Determine the [X, Y] coordinate at the center of the cell enclosing the given text.  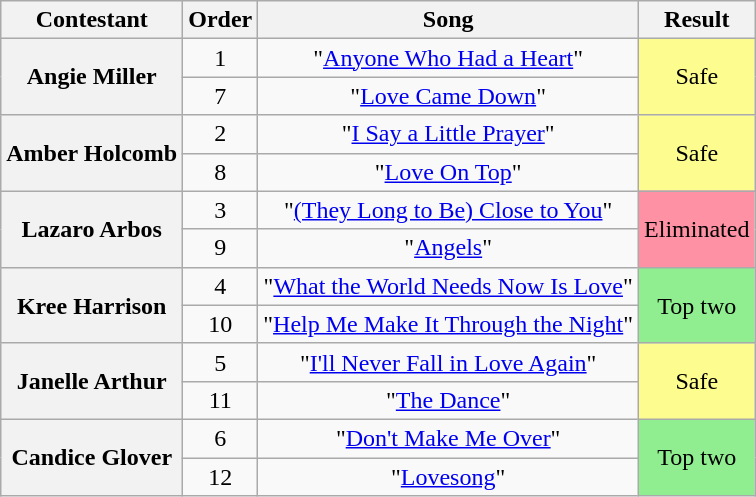
8 [220, 172]
4 [220, 286]
12 [220, 477]
11 [220, 400]
Angie Miller [92, 77]
Result [697, 20]
"Love Came Down" [448, 96]
10 [220, 324]
Janelle Arthur [92, 381]
7 [220, 96]
Order [220, 20]
"Lovesong" [448, 477]
Kree Harrison [92, 305]
"Anyone Who Had a Heart" [448, 58]
Song [448, 20]
Amber Holcomb [92, 153]
"Love On Top" [448, 172]
"Help Me Make It Through the Night" [448, 324]
"(They Long to Be) Close to You" [448, 210]
5 [220, 362]
"The Dance" [448, 400]
9 [220, 248]
Lazaro Arbos [92, 229]
"What the World Needs Now Is Love" [448, 286]
6 [220, 438]
Candice Glover [92, 457]
Eliminated [697, 229]
2 [220, 134]
"Don't Make Me Over" [448, 438]
3 [220, 210]
"I Say a Little Prayer" [448, 134]
"Angels" [448, 248]
1 [220, 58]
"I'll Never Fall in Love Again" [448, 362]
Contestant [92, 20]
